Determine the [X, Y] coordinate at the center of the cell enclosing the given text.  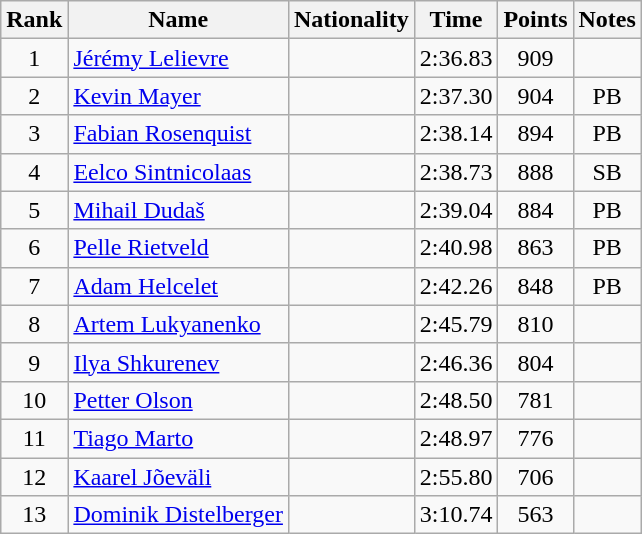
7 [34, 286]
4 [34, 172]
SB [607, 172]
706 [536, 477]
2:48.50 [456, 400]
Time [456, 20]
2:38.14 [456, 134]
848 [536, 286]
9 [34, 362]
2:55.80 [456, 477]
2:48.97 [456, 438]
Fabian Rosenquist [178, 134]
2:39.04 [456, 210]
804 [536, 362]
13 [34, 515]
8 [34, 324]
Nationality [351, 20]
Adam Helcelet [178, 286]
563 [536, 515]
Notes [607, 20]
Kaarel Jõeväli [178, 477]
Tiago Marto [178, 438]
2:37.30 [456, 96]
Artem Lukyanenko [178, 324]
11 [34, 438]
909 [536, 58]
Ilya Shkurenev [178, 362]
12 [34, 477]
884 [536, 210]
894 [536, 134]
2:38.73 [456, 172]
781 [536, 400]
2:42.26 [456, 286]
2:36.83 [456, 58]
5 [34, 210]
810 [536, 324]
Dominik Distelberger [178, 515]
2:40.98 [456, 248]
2:46.36 [456, 362]
Kevin Mayer [178, 96]
Points [536, 20]
Eelco Sintnicolaas [178, 172]
3:10.74 [456, 515]
2 [34, 96]
Mihail Dudaš [178, 210]
Jérémy Lelievre [178, 58]
776 [536, 438]
863 [536, 248]
Name [178, 20]
2:45.79 [456, 324]
3 [34, 134]
904 [536, 96]
6 [34, 248]
Petter Olson [178, 400]
10 [34, 400]
1 [34, 58]
Rank [34, 20]
888 [536, 172]
Pelle Rietveld [178, 248]
